Identify which cell holds the provided text, then report its [x, y] central coordinate. 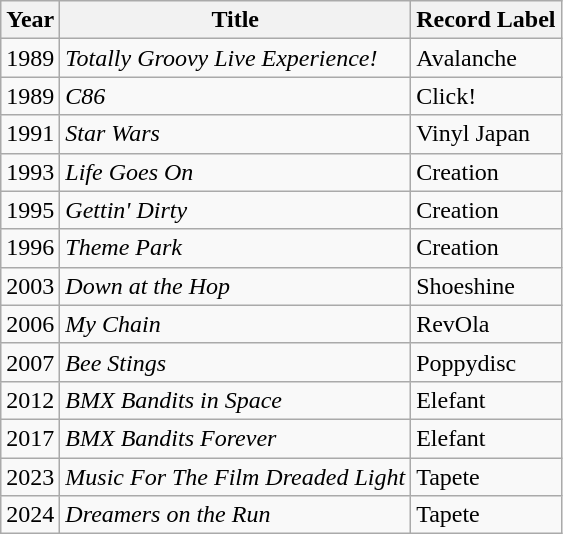
1996 [30, 248]
2007 [30, 362]
Shoeshine [486, 286]
Totally Groovy Live Experience! [236, 58]
My Chain [236, 324]
Star Wars [236, 134]
1991 [30, 134]
2023 [30, 477]
2024 [30, 515]
Poppydisc [486, 362]
Theme Park [236, 248]
Click! [486, 96]
Bee Stings [236, 362]
BMX Bandits Forever [236, 438]
Life Goes On [236, 172]
1995 [30, 210]
Vinyl Japan [486, 134]
C86 [236, 96]
Avalanche [486, 58]
2017 [30, 438]
BMX Bandits in Space [236, 400]
Record Label [486, 20]
RevOla [486, 324]
Down at the Hop [236, 286]
Dreamers on the Run [236, 515]
2003 [30, 286]
1993 [30, 172]
Gettin' Dirty [236, 210]
Music For The Film Dreaded Light [236, 477]
2006 [30, 324]
2012 [30, 400]
Title [236, 20]
Year [30, 20]
